Pinpoint the cell where the given text exists, returning its [X, Y] midpoint coordinate. 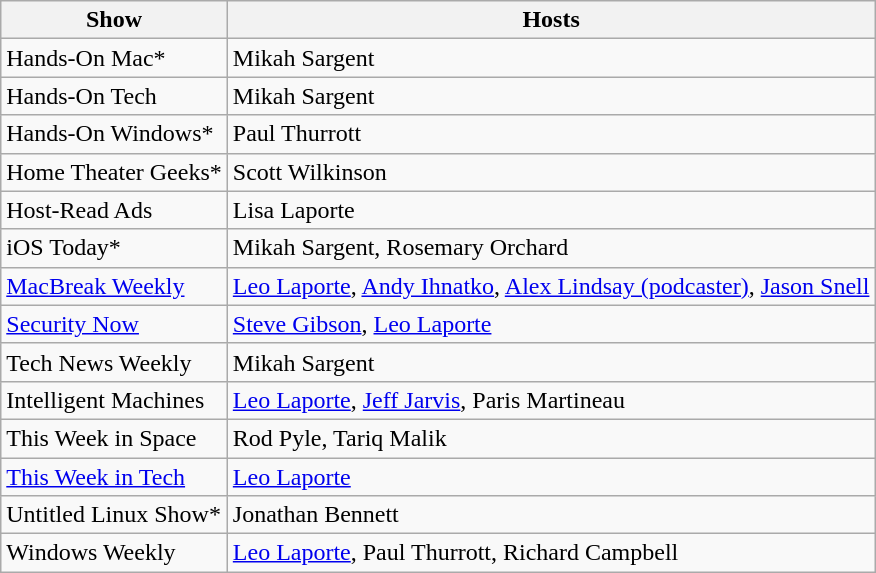
Show [114, 20]
Lisa Laporte [551, 210]
iOS Today* [114, 248]
Leo Laporte, Andy Ihnatko, Alex Lindsay (podcaster), Jason Snell [551, 286]
Hands-On Mac* [114, 58]
MacBreak Weekly [114, 286]
Hands-On Tech [114, 96]
Rod Pyle, Tariq Malik [551, 438]
Jonathan Bennett [551, 515]
Leo Laporte, Paul Thurrott, Richard Campbell [551, 553]
Steve Gibson, Leo Laporte [551, 324]
Untitled Linux Show* [114, 515]
Intelligent Machines [114, 400]
Paul Thurrott [551, 134]
Scott Wilkinson [551, 172]
Hands-On Windows* [114, 134]
Home Theater Geeks* [114, 172]
Leo Laporte [551, 477]
This Week in Space [114, 438]
Tech News Weekly [114, 362]
Security Now [114, 324]
Mikah Sargent, Rosemary Orchard [551, 248]
This Week in Tech [114, 477]
Windows Weekly [114, 553]
Host-Read Ads [114, 210]
Hosts [551, 20]
Leo Laporte, Jeff Jarvis, Paris Martineau [551, 400]
